For the text-containing cell, return its midpoint in (X, Y) coordinate format. 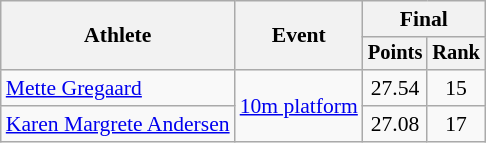
27.08 (395, 124)
Athlete (118, 36)
Points (395, 54)
17 (456, 124)
Event (299, 36)
15 (456, 88)
Karen Margrete Andersen (118, 124)
Final (424, 19)
Mette Gregaard (118, 88)
10m platform (299, 106)
Rank (456, 54)
27.54 (395, 88)
